Scan for the cell matching the given text and deliver its [X, Y] coordinate at center. 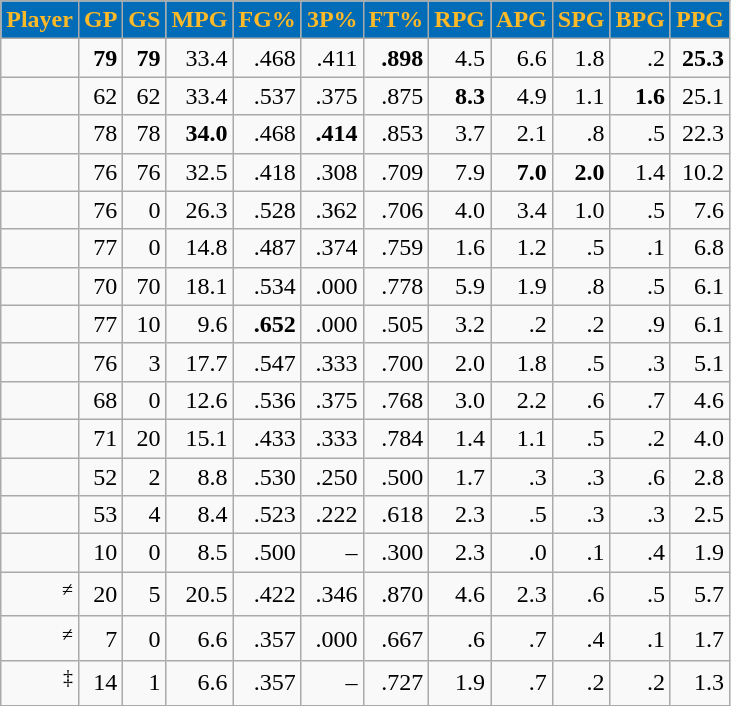
.414 [332, 134]
1.0 [581, 210]
5.1 [700, 362]
5.7 [700, 594]
.652 [267, 324]
.853 [396, 134]
71 [100, 438]
14.8 [200, 248]
.709 [396, 172]
.875 [396, 96]
20.5 [200, 594]
.778 [396, 286]
APG [522, 20]
.418 [267, 172]
.300 [396, 553]
‡ [40, 684]
.374 [332, 248]
.667 [396, 638]
3.2 [460, 324]
1 [144, 684]
.422 [267, 594]
.870 [396, 594]
2.2 [522, 400]
3.4 [522, 210]
.250 [332, 477]
.222 [332, 515]
.505 [396, 324]
.759 [396, 248]
.547 [267, 362]
.433 [267, 438]
.0 [522, 553]
8.3 [460, 96]
PPG [700, 20]
FG% [267, 20]
.898 [396, 58]
7.0 [522, 172]
8.8 [200, 477]
7.9 [460, 172]
.537 [267, 96]
.534 [267, 286]
6.8 [700, 248]
2 [144, 477]
.768 [396, 400]
8.4 [200, 515]
14 [100, 684]
7.6 [700, 210]
2.8 [700, 477]
8.5 [200, 553]
BPG [640, 20]
.308 [332, 172]
32.5 [200, 172]
SPG [581, 20]
4.5 [460, 58]
3 [144, 362]
.528 [267, 210]
.487 [267, 248]
1.3 [700, 684]
2.1 [522, 134]
4.9 [522, 96]
3P% [332, 20]
17.7 [200, 362]
25.3 [700, 58]
.346 [332, 594]
15.1 [200, 438]
.530 [267, 477]
3.7 [460, 134]
22.3 [700, 134]
.618 [396, 515]
4 [144, 515]
.727 [396, 684]
.411 [332, 58]
10.2 [700, 172]
FT% [396, 20]
1.2 [522, 248]
MPG [200, 20]
25.1 [700, 96]
.523 [267, 515]
5.9 [460, 286]
5 [144, 594]
34.0 [200, 134]
2.5 [700, 515]
3.0 [460, 400]
RPG [460, 20]
7 [100, 638]
.706 [396, 210]
Player [40, 20]
52 [100, 477]
68 [100, 400]
.700 [396, 362]
GP [100, 20]
53 [100, 515]
.536 [267, 400]
18.1 [200, 286]
12.6 [200, 400]
.362 [332, 210]
.9 [640, 324]
.784 [396, 438]
9.6 [200, 324]
26.3 [200, 210]
GS [144, 20]
